Find where the given text appears and provide that cell's center as (X, Y) coordinate. 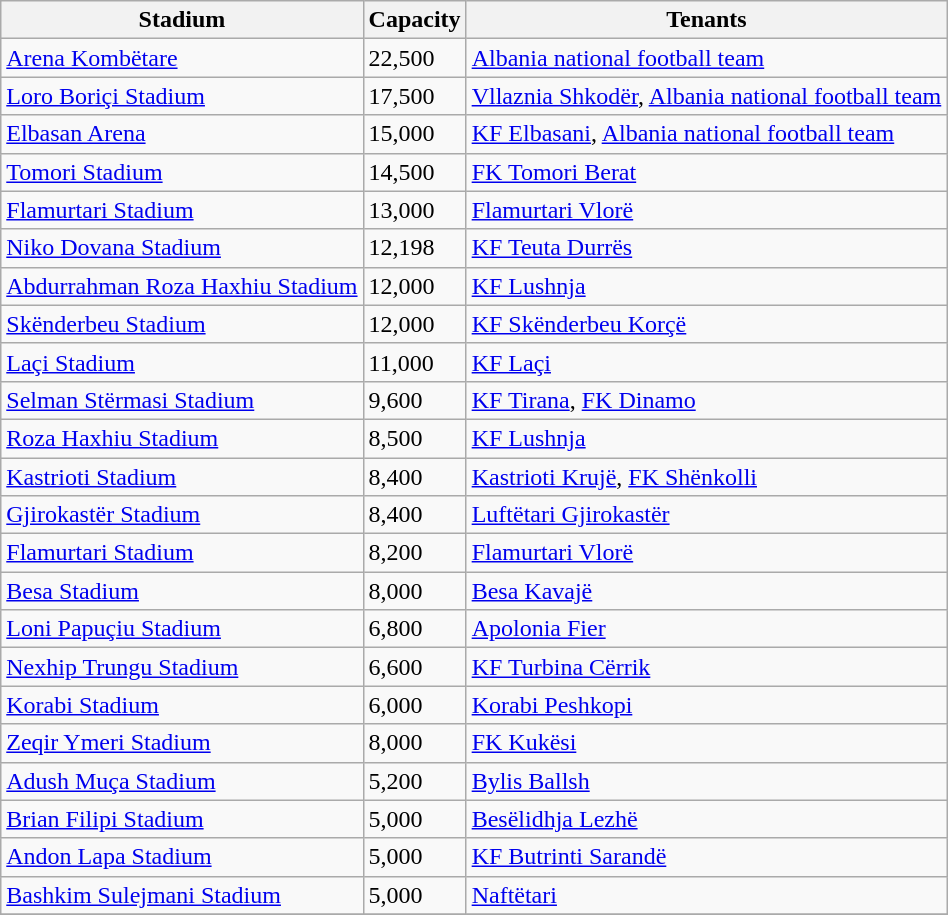
Selman Stërmasi Stadium (182, 400)
Tomori Stadium (182, 172)
Bylis Ballsh (706, 781)
Niko Dovana Stadium (182, 248)
6,600 (414, 667)
Luftëtari Gjirokastër (706, 515)
Abdurrahman Roza Haxhiu Stadium (182, 286)
KF Elbasani, Albania national football team (706, 134)
Besëlidhja Lezhë (706, 819)
13,000 (414, 210)
FK Kukësi (706, 743)
KF Tirana, FK Dinamo (706, 400)
Vllaznia Shkodër, Albania national football team (706, 96)
Tenants (706, 20)
5,200 (414, 781)
Albania national football team (706, 58)
Capacity (414, 20)
Brian Filipi Stadium (182, 819)
KF Teuta Durrës (706, 248)
Besa Stadium (182, 591)
KF Laçi (706, 362)
Kastrioti Krujë, FK Shënkolli (706, 477)
11,000 (414, 362)
9,600 (414, 400)
6,800 (414, 629)
12,198 (414, 248)
Loni Papuçiu Stadium (182, 629)
22,500 (414, 58)
Bashkim Sulejmani Stadium (182, 895)
Skënderbeu Stadium (182, 324)
Andon Lapa Stadium (182, 857)
6,000 (414, 705)
KF Turbina Cërrik (706, 667)
Stadium (182, 20)
Elbasan Arena (182, 134)
Arena Kombëtare (182, 58)
8,200 (414, 553)
8,500 (414, 438)
Nexhip Trungu Stadium (182, 667)
KF Butrinti Sarandë (706, 857)
15,000 (414, 134)
Loro Boriçi Stadium (182, 96)
Besa Kavajë (706, 591)
FK Tomori Berat (706, 172)
17,500 (414, 96)
Naftëtari (706, 895)
Kastrioti Stadium (182, 477)
Laçi Stadium (182, 362)
Apolonia Fier (706, 629)
KF Skënderbeu Korçë (706, 324)
14,500 (414, 172)
Korabi Peshkopi (706, 705)
Gjirokastër Stadium (182, 515)
Roza Haxhiu Stadium (182, 438)
Zeqir Ymeri Stadium (182, 743)
Adush Muça Stadium (182, 781)
Korabi Stadium (182, 705)
